Provide the (x, y) coordinate of the cell's center where the given text is located.  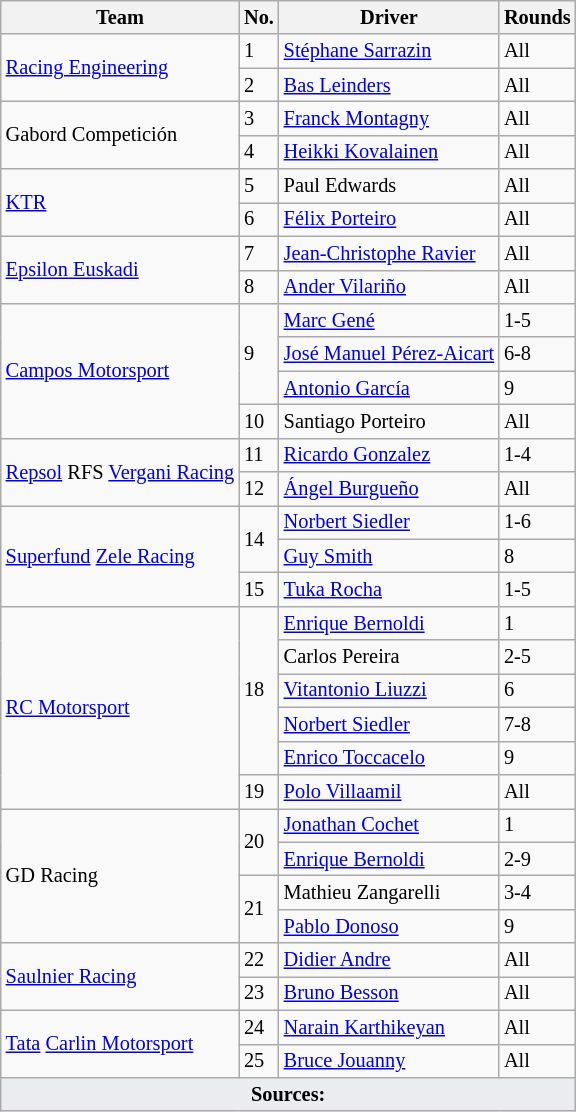
Mathieu Zangarelli (389, 892)
Antonio García (389, 388)
Carlos Pereira (389, 657)
Team (120, 17)
Félix Porteiro (389, 219)
22 (259, 960)
Repsol RFS Vergani Racing (120, 472)
3 (259, 118)
Guy Smith (389, 556)
Bruno Besson (389, 993)
Didier Andre (389, 960)
Paul Edwards (389, 186)
3-4 (538, 892)
RC Motorsport (120, 707)
23 (259, 993)
21 (259, 908)
Racing Engineering (120, 68)
Driver (389, 17)
Enrico Toccacelo (389, 758)
14 (259, 538)
Jonathan Cochet (389, 825)
6-8 (538, 354)
Saulnier Racing (120, 976)
Polo Villaamil (389, 791)
20 (259, 842)
Campos Motorsport (120, 370)
2-9 (538, 859)
Ander Vilariño (389, 287)
10 (259, 421)
No. (259, 17)
7 (259, 253)
4 (259, 152)
Tata Carlin Motorsport (120, 1044)
Stéphane Sarrazin (389, 51)
Ricardo Gonzalez (389, 455)
Vitantonio Liuzzi (389, 690)
Pablo Donoso (389, 926)
Bas Leinders (389, 85)
Gabord Competición (120, 134)
Ángel Burgueño (389, 489)
Sources: (288, 1094)
1-6 (538, 522)
7-8 (538, 724)
5 (259, 186)
GD Racing (120, 876)
12 (259, 489)
Bruce Jouanny (389, 1061)
José Manuel Pérez-Aicart (389, 354)
25 (259, 1061)
Heikki Kovalainen (389, 152)
Epsilon Euskadi (120, 270)
KTR (120, 202)
Franck Montagny (389, 118)
19 (259, 791)
18 (259, 690)
15 (259, 589)
1-4 (538, 455)
Marc Gené (389, 320)
Santiago Porteiro (389, 421)
Tuka Rocha (389, 589)
2 (259, 85)
Superfund Zele Racing (120, 556)
11 (259, 455)
Jean-Christophe Ravier (389, 253)
Narain Karthikeyan (389, 1027)
24 (259, 1027)
Rounds (538, 17)
2-5 (538, 657)
